Identify which cell holds the provided text, then report its (X, Y) central coordinate. 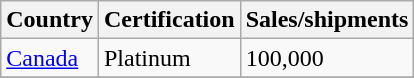
Sales/shipments (327, 20)
Certification (169, 20)
100,000 (327, 58)
Platinum (169, 58)
Country (50, 20)
Canada (50, 58)
